For the text-containing cell, return its midpoint in [X, Y] coordinate format. 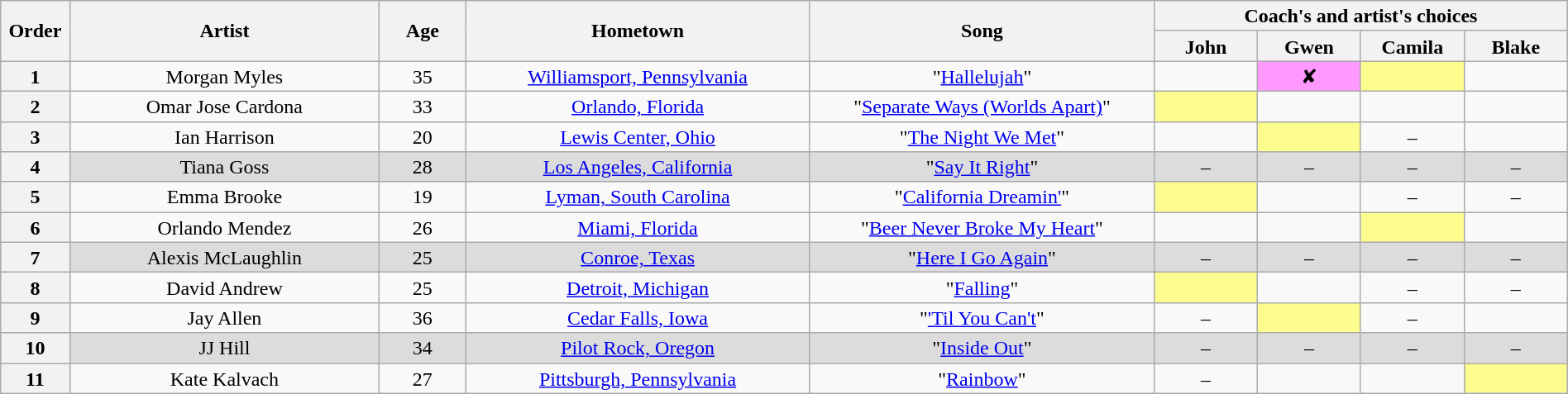
3 [35, 137]
"The Night We Met" [982, 137]
11 [35, 378]
"Separate Ways (Worlds Apart)" [982, 106]
Morgan Myles [225, 76]
"Inside Out" [982, 349]
Alexis McLaughlin [225, 258]
"Hallelujah" [982, 76]
36 [423, 317]
34 [423, 349]
Miami, Florida [638, 228]
Age [423, 31]
Ian Harrison [225, 137]
Omar Jose Cardona [225, 106]
Lyman, South Carolina [638, 197]
Song [982, 31]
"California Dreamin'" [982, 197]
Coach's and artist's choices [1361, 17]
Camila [1413, 46]
5 [35, 197]
"'Til You Can't" [982, 317]
8 [35, 287]
"Here I Go Again" [982, 258]
"Say It Right" [982, 167]
35 [423, 76]
Blake [1515, 46]
10 [35, 349]
6 [35, 228]
7 [35, 258]
Orlando, Florida [638, 106]
19 [423, 197]
"Falling" [982, 287]
Conroe, Texas [638, 258]
Pittsburgh, Pennsylvania [638, 378]
Order [35, 31]
Kate Kalvach [225, 378]
Jay Allen [225, 317]
27 [423, 378]
2 [35, 106]
"Rainbow" [982, 378]
Detroit, Michigan [638, 287]
Williamsport, Pennsylvania [638, 76]
4 [35, 167]
Los Angeles, California [638, 167]
Artist [225, 31]
Hometown [638, 31]
Gwen [1310, 46]
20 [423, 137]
JJ Hill [225, 349]
26 [423, 228]
Pilot Rock, Oregon [638, 349]
1 [35, 76]
Cedar Falls, Iowa [638, 317]
28 [423, 167]
Orlando Mendez [225, 228]
John [1206, 46]
✘ [1310, 76]
33 [423, 106]
David Andrew [225, 287]
"Beer Never Broke My Heart" [982, 228]
9 [35, 317]
Tiana Goss [225, 167]
Emma Brooke [225, 197]
Lewis Center, Ohio [638, 137]
